From the cell containing the given text, extract its center point as (X, Y) coordinate. 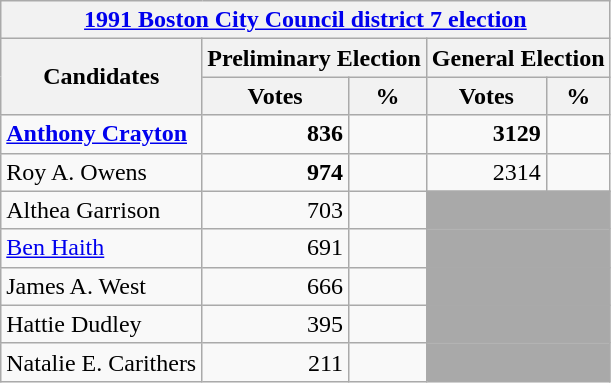
836 (276, 134)
General Election (518, 58)
Ben Haith (102, 248)
Anthony Crayton (102, 134)
3129 (486, 134)
703 (276, 210)
2314 (486, 172)
Althea Garrison (102, 210)
Hattie Dudley (102, 324)
James A. West (102, 286)
Natalie E. Carithers (102, 362)
1991 Boston City Council district 7 election (306, 20)
666 (276, 286)
691 (276, 248)
395 (276, 324)
Preliminary Election (314, 58)
211 (276, 362)
Candidates (102, 77)
974 (276, 172)
Roy A. Owens (102, 172)
